Return (X, Y) of the center of cell containing provided text 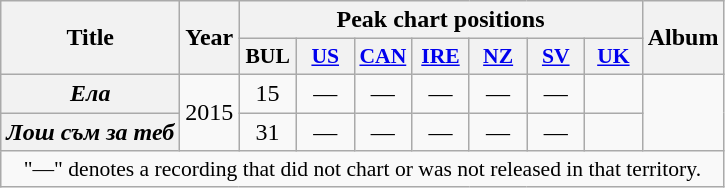
IRE (441, 57)
31 (268, 131)
SV (556, 57)
BUL (268, 57)
Peak chart positions (440, 20)
15 (268, 93)
CAN (383, 57)
Ела (90, 93)
UK (614, 57)
2015 (210, 112)
US (325, 57)
"—" denotes a recording that did not chart or was not released in that territory. (362, 169)
Year (210, 38)
Лош съм за теб (90, 131)
NZ (498, 57)
Title (90, 38)
Album (683, 38)
